For the text-containing cell, return its midpoint in [X, Y] coordinate format. 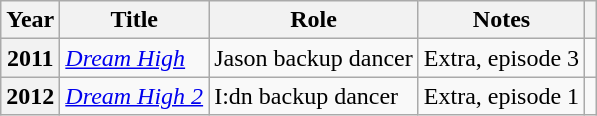
Dream High [134, 58]
2012 [30, 96]
Notes [501, 20]
Extra, episode 3 [501, 58]
Title [134, 20]
Year [30, 20]
I:dn backup dancer [314, 96]
Dream High 2 [134, 96]
Jason backup dancer [314, 58]
Role [314, 20]
Extra, episode 1 [501, 96]
2011 [30, 58]
